From the cell containing the given text, extract its center point as (x, y) coordinate. 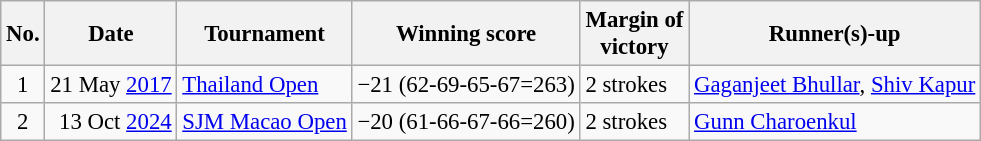
21 May 2017 (111, 85)
Winning score (466, 34)
13 Oct 2024 (111, 122)
1 (23, 85)
2 (23, 122)
Thailand Open (264, 85)
SJM Macao Open (264, 122)
−20 (61-66-67-66=260) (466, 122)
Gunn Charoenkul (835, 122)
No. (23, 34)
Date (111, 34)
Margin ofvictory (634, 34)
Runner(s)-up (835, 34)
−21 (62-69-65-67=263) (466, 85)
Gaganjeet Bhullar, Shiv Kapur (835, 85)
Tournament (264, 34)
